Detect which cell encompasses the target text, then output its [x, y] center coordinate. 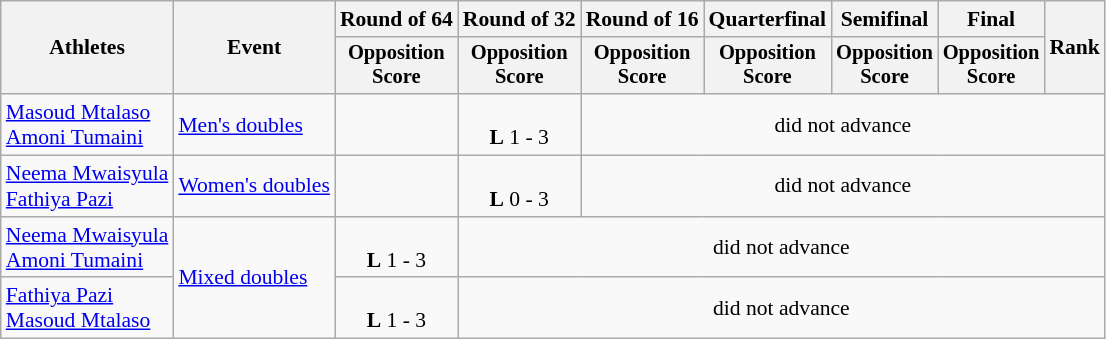
Event [254, 48]
Round of 16 [642, 19]
Athletes [88, 48]
Final [992, 19]
Women's doubles [254, 186]
Neema MwaisyulaFathiya Pazi [88, 186]
Round of 32 [520, 19]
Quarterfinal [768, 19]
Rank [1074, 48]
Semifinal [884, 19]
Men's doubles [254, 124]
Round of 64 [396, 19]
L 0 - 3 [520, 186]
Mixed doubles [254, 278]
Masoud MtalasoAmoni Tumaini [88, 124]
Neema MwaisyulaAmoni Tumaini [88, 248]
Fathiya PaziMasoud Mtalaso [88, 308]
